Scan for the cell matching the given text and deliver its [X, Y] coordinate at center. 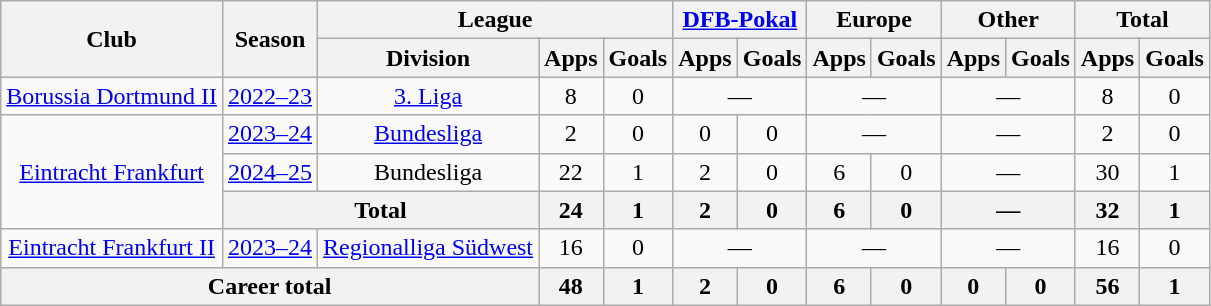
Eintracht Frankfurt II [112, 248]
3. Liga [428, 96]
2024–25 [270, 172]
Career total [270, 286]
League [496, 20]
Regionalliga Südwest [428, 248]
Europe [874, 20]
Borussia Dortmund II [112, 96]
24 [571, 210]
Division [428, 58]
DFB-Pokal [740, 20]
Eintracht Frankfurt [112, 172]
Other [1008, 20]
30 [1107, 172]
56 [1107, 286]
2022–23 [270, 96]
48 [571, 286]
Season [270, 39]
22 [571, 172]
32 [1107, 210]
Club [112, 39]
